Scan for the cell matching the given text and deliver its [X, Y] coordinate at center. 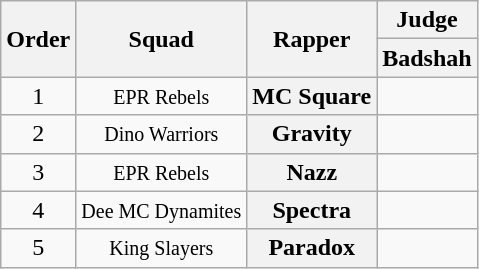
Order [38, 39]
Rapper [312, 39]
MC Square [312, 96]
Badshah [427, 58]
Nazz [312, 172]
5 [38, 248]
King Slayers [162, 248]
4 [38, 210]
3 [38, 172]
Gravity [312, 134]
Squad [162, 39]
1 [38, 96]
Dee MC Dynamites [162, 210]
Paradox [312, 248]
Spectra [312, 210]
2 [38, 134]
Judge [427, 20]
Dino Warriors [162, 134]
